Provide the [x, y] coordinate of the cell's center where the given text is located.  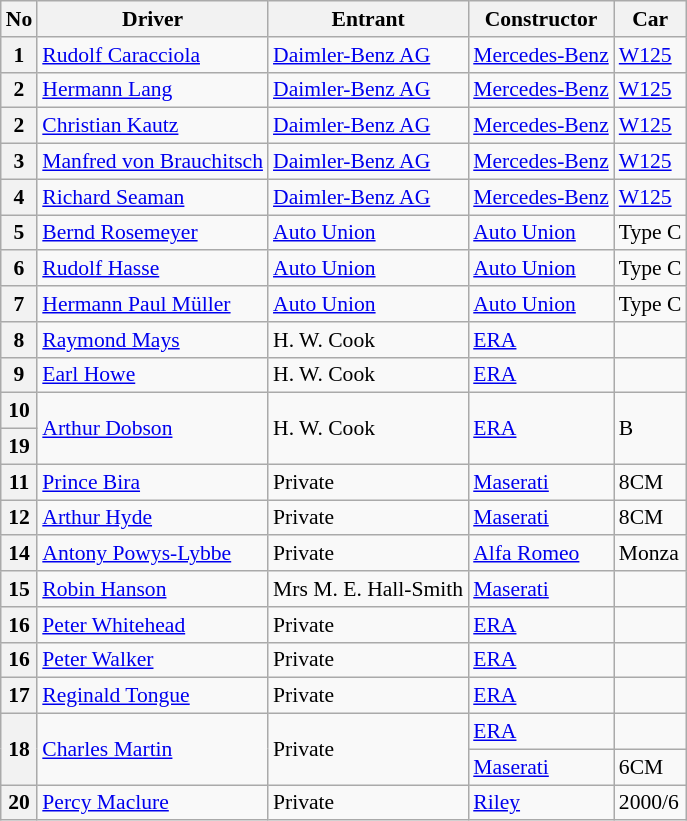
6 [20, 269]
5 [20, 233]
Rudolf Hasse [152, 269]
Charles Martin [152, 750]
20 [20, 803]
Car [650, 19]
10 [20, 411]
Peter Walker [152, 660]
9 [20, 375]
2000/6 [650, 803]
Mrs M. E. Hall-Smith [368, 589]
Hermann Lang [152, 90]
8 [20, 340]
15 [20, 589]
18 [20, 750]
Manfred von Brauchitsch [152, 162]
Raymond Mays [152, 340]
1 [20, 55]
Entrant [368, 19]
4 [20, 197]
Hermann Paul Müller [152, 304]
Constructor [541, 19]
Antony Powys-Lybbe [152, 554]
Earl Howe [152, 375]
Christian Kautz [152, 126]
Prince Bira [152, 482]
Riley [541, 803]
Rudolf Caracciola [152, 55]
Percy Maclure [152, 803]
B [650, 428]
12 [20, 518]
Alfa Romeo [541, 554]
19 [20, 447]
Reginald Tongue [152, 696]
17 [20, 696]
Bernd Rosemeyer [152, 233]
Arthur Hyde [152, 518]
Monza [650, 554]
3 [20, 162]
14 [20, 554]
11 [20, 482]
Driver [152, 19]
No [20, 19]
Robin Hanson [152, 589]
Richard Seaman [152, 197]
Peter Whitehead [152, 625]
Arthur Dobson [152, 428]
7 [20, 304]
6CM [650, 767]
